For the text-containing cell, return its midpoint in (x, y) coordinate format. 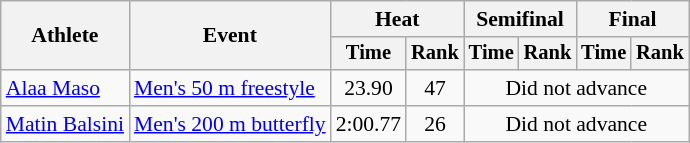
Men's 50 m freestyle (230, 88)
Matin Balsini (65, 124)
Alaa Maso (65, 88)
47 (435, 88)
Final (632, 19)
23.90 (368, 88)
Heat (398, 19)
2:00.77 (368, 124)
Athlete (65, 36)
Semifinal (520, 19)
Event (230, 36)
Men's 200 m butterfly (230, 124)
26 (435, 124)
